Detect which cell encompasses the target text, then output its [x, y] center coordinate. 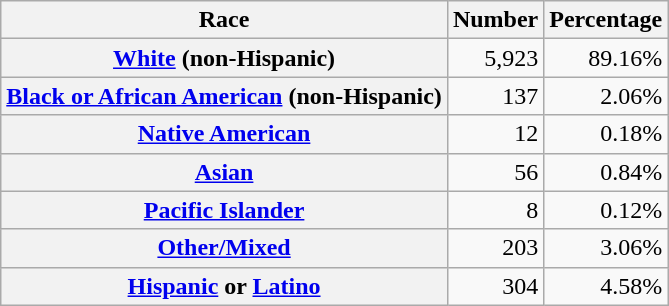
Native American [224, 134]
3.06% [606, 248]
Black or African American (non-Hispanic) [224, 96]
56 [495, 172]
0.12% [606, 210]
12 [495, 134]
Percentage [606, 20]
89.16% [606, 58]
203 [495, 248]
304 [495, 286]
Hispanic or Latino [224, 286]
0.84% [606, 172]
Pacific Islander [224, 210]
Asian [224, 172]
137 [495, 96]
8 [495, 210]
0.18% [606, 134]
White (non-Hispanic) [224, 58]
Number [495, 20]
2.06% [606, 96]
4.58% [606, 286]
Race [224, 20]
Other/Mixed [224, 248]
5,923 [495, 58]
